From the cell containing the given text, extract its center point as [X, Y] coordinate. 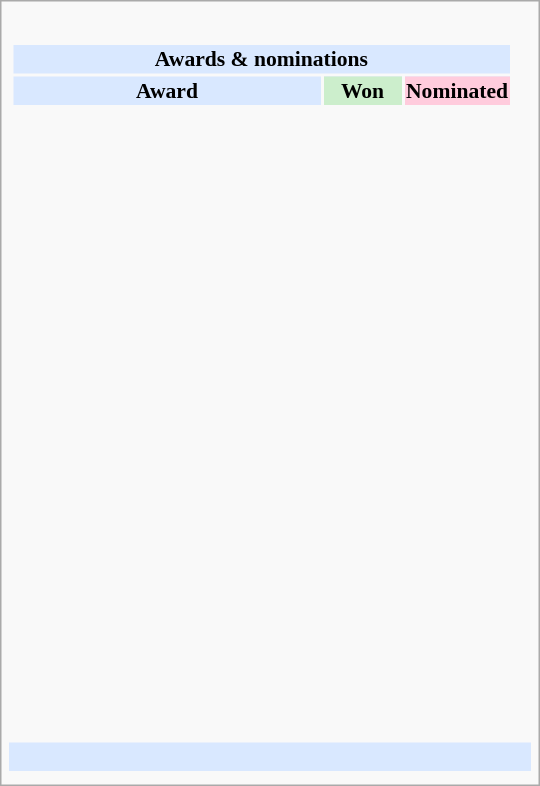
Awards & nominations Award Won Nominated [270, 377]
Awards & nominations [261, 59]
Award [166, 90]
Nominated [458, 90]
Won [363, 90]
